Extract the [X, Y] coordinate from the center of the cell holding the provided text.  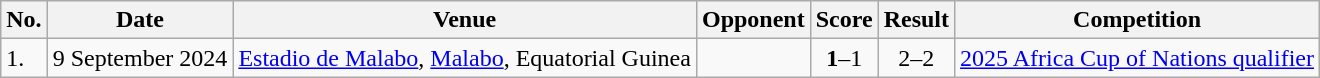
Opponent [753, 20]
Date [140, 20]
Estadio de Malabo, Malabo, Equatorial Guinea [465, 58]
Competition [1138, 20]
No. [24, 20]
Result [916, 20]
2–2 [916, 58]
Score [844, 20]
1. [24, 58]
Venue [465, 20]
1–1 [844, 58]
2025 Africa Cup of Nations qualifier [1138, 58]
9 September 2024 [140, 58]
